For the text-containing cell, return its midpoint in (X, Y) coordinate format. 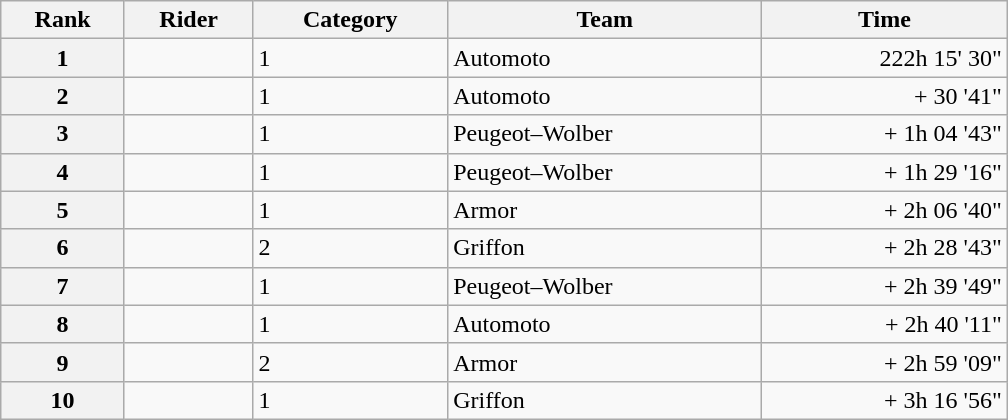
Rank (63, 20)
+ 30 '41" (884, 96)
6 (63, 248)
Team (605, 20)
+ 2h 06 '40" (884, 210)
+ 1h 04 '43" (884, 134)
Category (350, 20)
+ 2h 39 '49" (884, 286)
4 (63, 172)
+ 1h 29 '16" (884, 172)
3 (63, 134)
+ 2h 59 '09" (884, 362)
10 (63, 400)
Rider (188, 20)
222h 15' 30" (884, 58)
8 (63, 324)
+ 2h 28 '43" (884, 248)
Time (884, 20)
7 (63, 286)
5 (63, 210)
9 (63, 362)
+ 3h 16 '56" (884, 400)
+ 2h 40 '11" (884, 324)
